Detect which cell encompasses the target text, then output its [x, y] center coordinate. 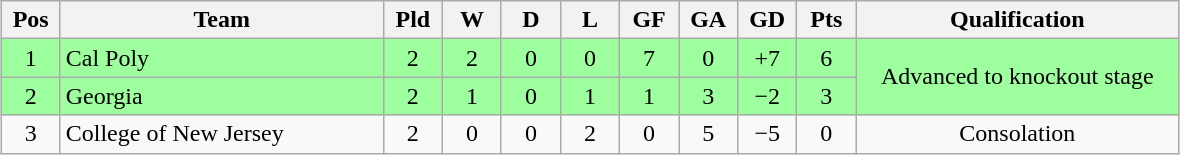
6 [826, 58]
+7 [768, 58]
Georgia [222, 96]
L [590, 20]
GA [708, 20]
College of New Jersey [222, 134]
Advanced to knockout stage [1018, 77]
−2 [768, 96]
Pos [30, 20]
7 [650, 58]
Pld [412, 20]
Team [222, 20]
GD [768, 20]
W [472, 20]
−5 [768, 134]
GF [650, 20]
Pts [826, 20]
Cal Poly [222, 58]
5 [708, 134]
Qualification [1018, 20]
Consolation [1018, 134]
D [530, 20]
